Search for the cell housing the specified text and yield its [x, y] center coordinate. 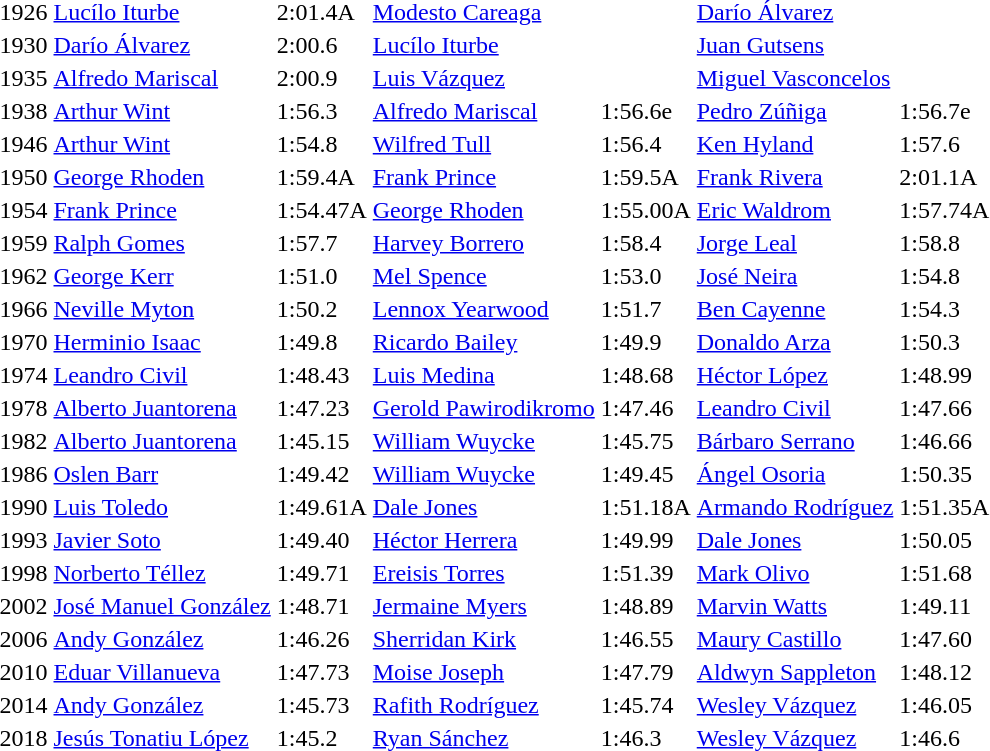
Rafith Rodríguez [484, 705]
Eric Waldrom [795, 210]
Harvey Borrero [484, 243]
Ereisis Torres [484, 573]
Juan Gutsens [795, 45]
Ralph Gomes [162, 243]
Jermaine Myers [484, 606]
José Neira [795, 276]
Donaldo Arza [795, 342]
Luis Toledo [162, 507]
1:49.40 [322, 540]
1:56.4 [646, 144]
Gerold Pawirodikromo [484, 408]
Ángel Osoria [795, 474]
1:47.79 [646, 672]
Miguel Vasconcelos [795, 78]
1:45.74 [646, 705]
Darío Álvarez [162, 45]
Wesley Vázquez [795, 705]
Jorge Leal [795, 243]
1:57.7 [322, 243]
1:49.42 [322, 474]
Frank Rivera [795, 177]
Maury Castillo [795, 639]
1:47.46 [646, 408]
1:48.71 [322, 606]
1:47.73 [322, 672]
Ricardo Bailey [484, 342]
2:00.6 [322, 45]
Norberto Téllez [162, 573]
1:51.39 [646, 573]
1:59.4A [322, 177]
Neville Myton [162, 309]
1:45.73 [322, 705]
1:55.00A [646, 210]
George Kerr [162, 276]
Ken Hyland [795, 144]
1:48.89 [646, 606]
1:59.5A [646, 177]
1:49.99 [646, 540]
1:45.75 [646, 441]
Bárbaro Serrano [795, 441]
José Manuel González [162, 606]
Wilfred Tull [484, 144]
1:49.61A [322, 507]
1:56.3 [322, 111]
Héctor López [795, 375]
1:49.45 [646, 474]
Herminio Isaac [162, 342]
1:51.7 [646, 309]
Sherridan Kirk [484, 639]
1:45.15 [322, 441]
Luis Medina [484, 375]
Eduar Villanueva [162, 672]
2:00.9 [322, 78]
Héctor Herrera [484, 540]
1:54.8 [322, 144]
1:49.8 [322, 342]
1:51.18A [646, 507]
1:54.47A [322, 210]
Mel Spence [484, 276]
Pedro Zúñiga [795, 111]
Lennox Yearwood [484, 309]
Oslen Barr [162, 474]
1:48.43 [322, 375]
Marvin Watts [795, 606]
Ben Cayenne [795, 309]
Mark Olivo [795, 573]
1:48.68 [646, 375]
Lucílo Iturbe [484, 45]
1:56.6e [646, 111]
1:50.2 [322, 309]
1:46.55 [646, 639]
1:58.4 [646, 243]
Aldwyn Sappleton [795, 672]
1:51.0 [322, 276]
1:47.23 [322, 408]
1:49.9 [646, 342]
1:53.0 [646, 276]
Luis Vázquez [484, 78]
Moise Joseph [484, 672]
1:46.26 [322, 639]
Javier Soto [162, 540]
1:49.71 [322, 573]
Armando Rodríguez [795, 507]
